Locate the cell with the specified text and output its [x, y] center coordinate. 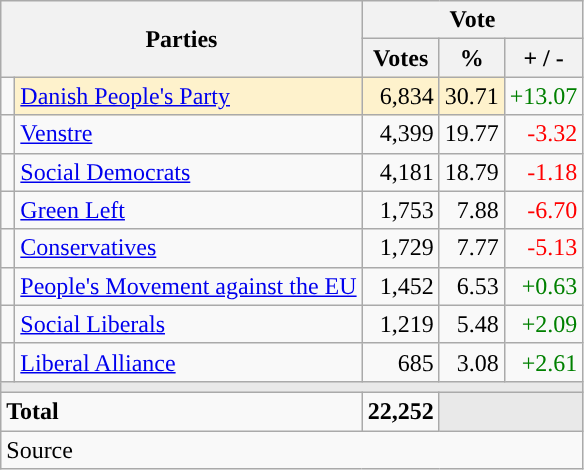
-5.13 [544, 248]
Liberal Alliance [188, 362]
Social Liberals [188, 324]
Venstre [188, 134]
Vote [472, 20]
Parties [182, 39]
7.77 [472, 248]
-1.18 [544, 172]
6,834 [400, 96]
6.53 [472, 286]
+13.07 [544, 96]
+0.63 [544, 286]
Votes [400, 58]
Danish People's Party [188, 96]
Total [182, 411]
4,181 [400, 172]
Social Democrats [188, 172]
Green Left [188, 210]
+2.61 [544, 362]
19.77 [472, 134]
30.71 [472, 96]
3.08 [472, 362]
4,399 [400, 134]
5.48 [472, 324]
1,452 [400, 286]
1,729 [400, 248]
1,219 [400, 324]
685 [400, 362]
-6.70 [544, 210]
Source [292, 449]
1,753 [400, 210]
Conservatives [188, 248]
22,252 [400, 411]
+ / - [544, 58]
People's Movement against the EU [188, 286]
-3.32 [544, 134]
18.79 [472, 172]
% [472, 58]
+2.09 [544, 324]
7.88 [472, 210]
